Find where the given text appears and provide that cell's center as [X, Y] coordinate. 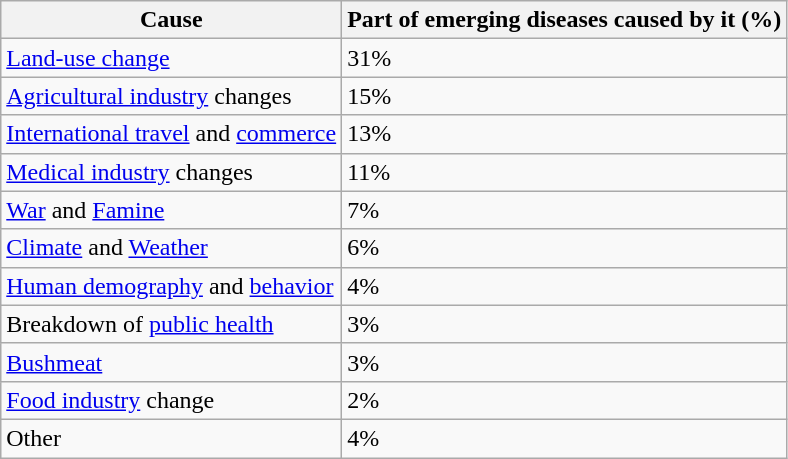
Part of emerging diseases caused by it (%) [564, 20]
11% [564, 172]
Climate and Weather [172, 248]
6% [564, 248]
Cause [172, 20]
7% [564, 210]
2% [564, 400]
15% [564, 96]
31% [564, 58]
13% [564, 134]
Bushmeat [172, 362]
Agricultural industry changes [172, 96]
Human demography and behavior [172, 286]
Medical industry changes [172, 172]
Breakdown of public health [172, 324]
Food industry change [172, 400]
International travel and commerce [172, 134]
War and Famine [172, 210]
Other [172, 438]
Land-use change [172, 58]
